Scan for the cell matching the given text and deliver its (X, Y) coordinate at center. 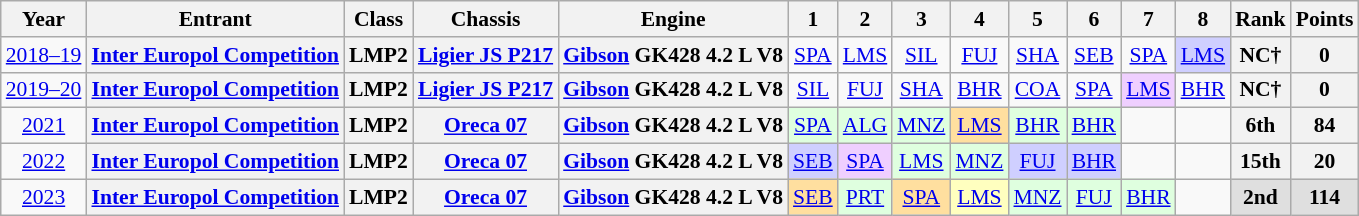
2021 (44, 126)
6th (1260, 126)
5 (1037, 19)
7 (1148, 19)
Year (44, 19)
2nd (1260, 197)
PRT (866, 197)
2019–20 (44, 90)
1 (813, 19)
6 (1094, 19)
4 (979, 19)
Entrant (215, 19)
2023 (44, 197)
Rank (1260, 19)
2 (866, 19)
Class (378, 19)
COA (1037, 90)
Engine (673, 19)
84 (1325, 126)
Chassis (486, 19)
3 (921, 19)
8 (1204, 19)
20 (1325, 162)
2018–19 (44, 55)
114 (1325, 197)
ALG (866, 126)
Points (1325, 19)
15th (1260, 162)
2022 (44, 162)
